Detect which cell encompasses the target text, then output its (X, Y) center coordinate. 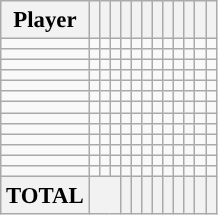
Player (45, 20)
TOTAL (45, 195)
